From the cell containing the given text, extract its center point as (X, Y) coordinate. 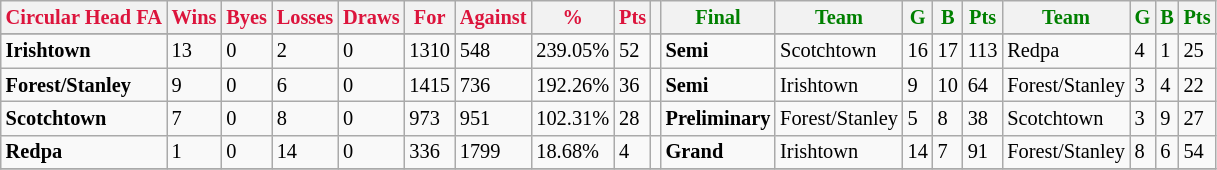
Preliminary (718, 118)
1799 (494, 152)
1310 (429, 51)
28 (632, 118)
16 (918, 51)
548 (494, 51)
2 (305, 51)
36 (632, 85)
Grand (718, 152)
736 (494, 85)
18.68% (572, 152)
For (429, 17)
25 (1198, 51)
17 (948, 51)
336 (429, 152)
973 (429, 118)
13 (194, 51)
27 (1198, 118)
1415 (429, 85)
Circular Head FA (84, 17)
951 (494, 118)
22 (1198, 85)
192.26% (572, 85)
91 (982, 152)
38 (982, 118)
5 (918, 118)
Final (718, 17)
Draws (371, 17)
Wins (194, 17)
54 (1198, 152)
% (572, 17)
239.05% (572, 51)
Byes (246, 17)
64 (982, 85)
113 (982, 51)
10 (948, 85)
Against (494, 17)
52 (632, 51)
102.31% (572, 118)
Losses (305, 17)
